Return [x, y] of the center of cell containing provided text 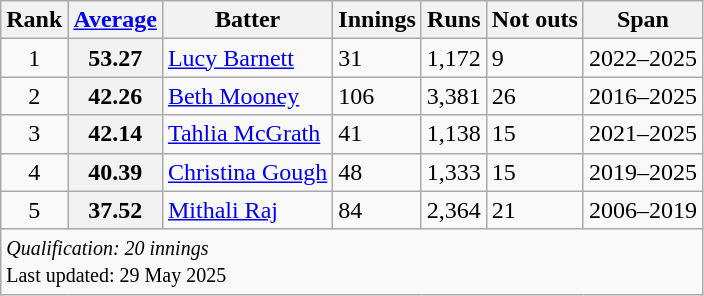
21 [534, 210]
1,138 [454, 134]
2006–2019 [642, 210]
41 [377, 134]
2016–2025 [642, 96]
1,172 [454, 58]
3 [34, 134]
Average [116, 20]
42.26 [116, 96]
2,364 [454, 210]
40.39 [116, 172]
Qualification: 20 inningsLast updated: 29 May 2025 [352, 262]
1 [34, 58]
9 [534, 58]
5 [34, 210]
Rank [34, 20]
1,333 [454, 172]
Tahlia McGrath [247, 134]
2019–2025 [642, 172]
48 [377, 172]
26 [534, 96]
42.14 [116, 134]
4 [34, 172]
2022–2025 [642, 58]
Lucy Barnett [247, 58]
31 [377, 58]
Runs [454, 20]
Innings [377, 20]
Batter [247, 20]
Mithali Raj [247, 210]
Christina Gough [247, 172]
3,381 [454, 96]
106 [377, 96]
2 [34, 96]
37.52 [116, 210]
Beth Mooney [247, 96]
2021–2025 [642, 134]
Span [642, 20]
84 [377, 210]
53.27 [116, 58]
Not outs [534, 20]
